Find where the given text appears and provide that cell's center as (X, Y) coordinate. 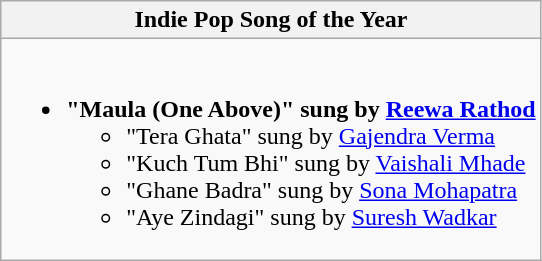
Indie Pop Song of the Year (271, 20)
